Scan for the cell matching the given text and deliver its [x, y] coordinate at center. 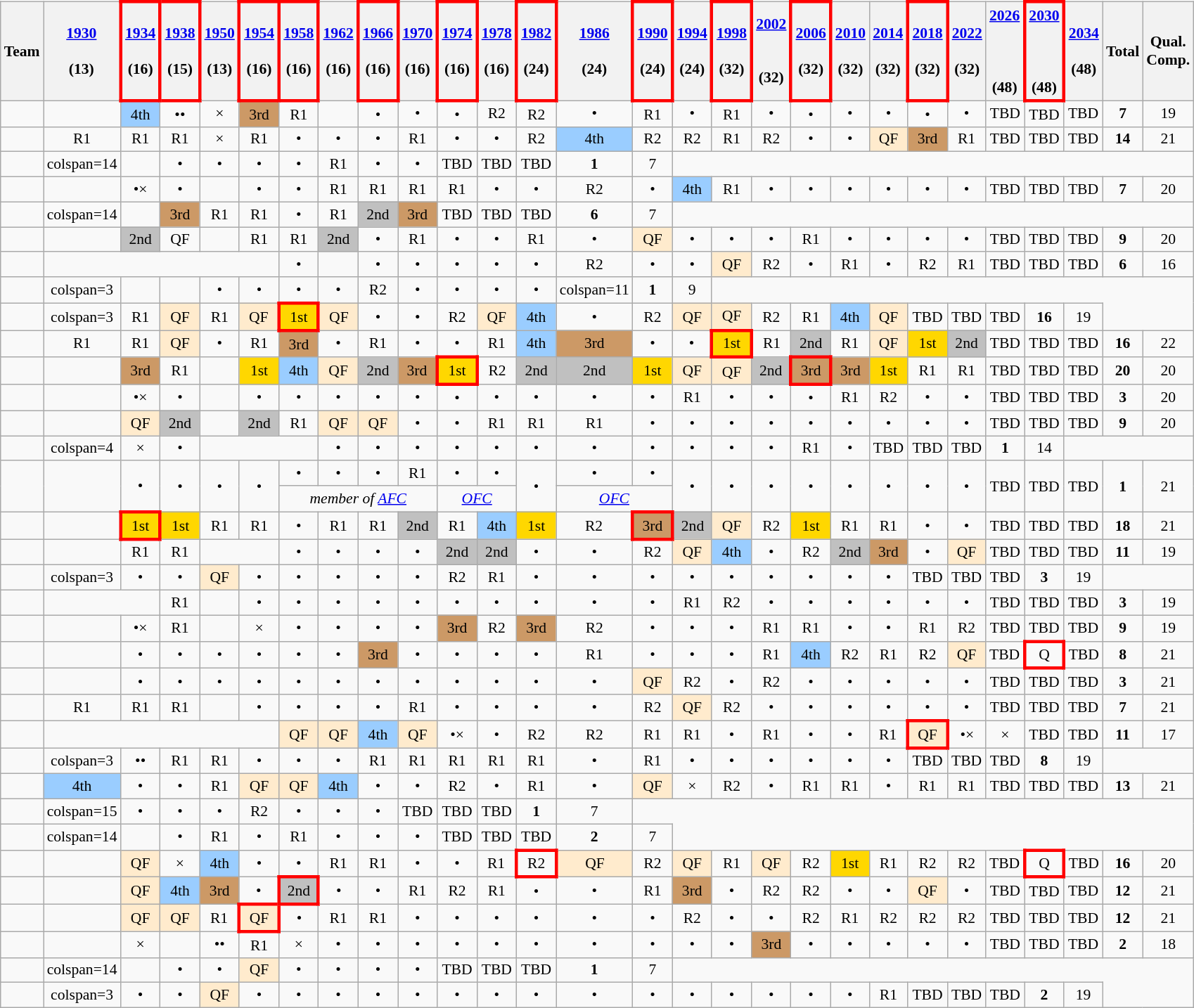
2022(32) [966, 52]
2014(32) [889, 52]
17 [1168, 734]
1986(24) [595, 52]
Team [23, 52]
1994(24) [692, 52]
1966(16) [378, 52]
1998(32) [731, 52]
Qual.Comp. [1168, 52]
1934(16) [140, 52]
2034(48) [1083, 52]
1978(16) [496, 52]
1962(16) [338, 52]
Total [1122, 52]
1990(24) [653, 52]
2006(32) [811, 52]
1954(16) [259, 52]
1950(13) [219, 52]
2030(48) [1044, 52]
2018(32) [927, 52]
2026(48) [1006, 52]
colspan=4 [82, 448]
1970(16) [418, 52]
2010(32) [849, 52]
13 [1122, 787]
22 [1168, 344]
1974(16) [457, 52]
colspan=15 [82, 812]
1930(13) [82, 52]
2002(32) [771, 52]
1958(16) [299, 52]
1938(15) [180, 52]
1982(24) [536, 52]
member of AFC [359, 499]
colspan=11 [595, 290]
